Scan for the cell matching the given text and deliver its [x, y] coordinate at center. 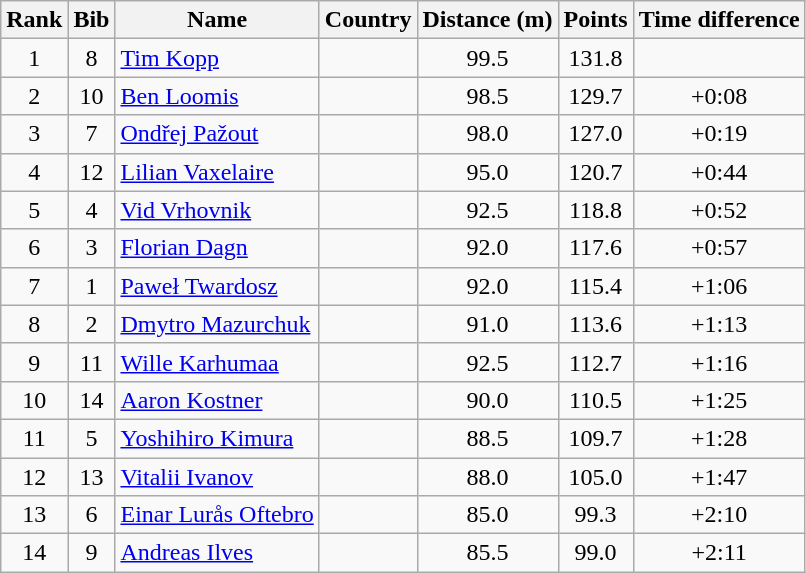
117.6 [596, 248]
129.7 [596, 96]
115.4 [596, 286]
Name [217, 20]
+0:44 [719, 172]
85.0 [488, 515]
85.5 [488, 553]
+1:13 [719, 324]
+1:28 [719, 438]
131.8 [596, 58]
Bib [92, 20]
120.7 [596, 172]
+2:11 [719, 553]
88.5 [488, 438]
99.0 [596, 553]
Wille Karhumaa [217, 362]
127.0 [596, 134]
99.5 [488, 58]
Dmytro Mazurchuk [217, 324]
+0:19 [719, 134]
Time difference [719, 20]
Points [596, 20]
98.0 [488, 134]
Distance (m) [488, 20]
109.7 [596, 438]
Vid Vrhovnik [217, 210]
99.3 [596, 515]
105.0 [596, 477]
Rank [34, 20]
+2:10 [719, 515]
Lilian Vaxelaire [217, 172]
Andreas Ilves [217, 553]
88.0 [488, 477]
112.7 [596, 362]
113.6 [596, 324]
118.8 [596, 210]
Ben Loomis [217, 96]
110.5 [596, 400]
+1:47 [719, 477]
Yoshihiro Kimura [217, 438]
90.0 [488, 400]
+0:57 [719, 248]
Einar Lurås Oftebro [217, 515]
Florian Dagn [217, 248]
Aaron Kostner [217, 400]
+1:06 [719, 286]
Vitalii Ivanov [217, 477]
91.0 [488, 324]
Ondřej Pažout [217, 134]
Tim Kopp [217, 58]
+0:52 [719, 210]
98.5 [488, 96]
+1:25 [719, 400]
95.0 [488, 172]
Country [368, 20]
+0:08 [719, 96]
+1:16 [719, 362]
Paweł Twardosz [217, 286]
